Detect which cell encompasses the target text, then output its [X, Y] center coordinate. 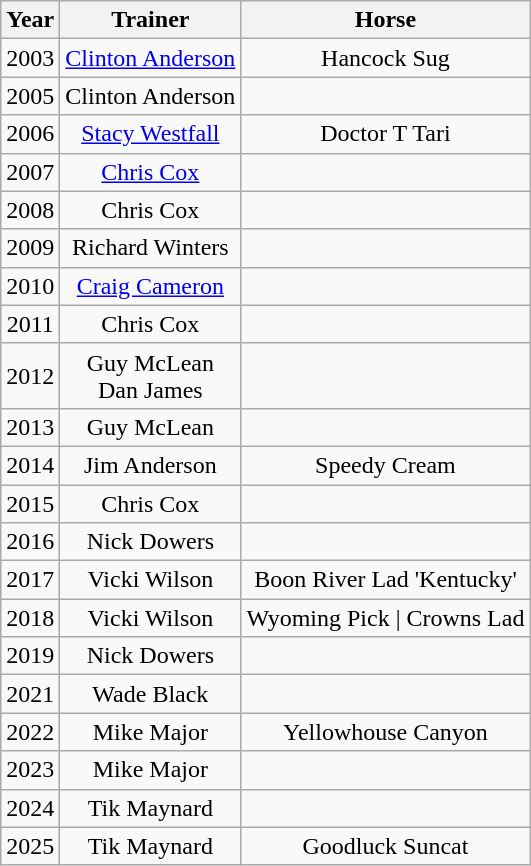
Speedy Cream [386, 465]
2021 [30, 694]
2016 [30, 542]
2018 [30, 618]
Year [30, 20]
2011 [30, 324]
2006 [30, 134]
2012 [30, 376]
2017 [30, 580]
2005 [30, 96]
2008 [30, 210]
Wyoming Pick | Crowns Lad [386, 618]
Goodluck Suncat [386, 846]
2024 [30, 808]
2010 [30, 286]
2019 [30, 656]
Craig Cameron [150, 286]
2003 [30, 58]
2013 [30, 427]
Stacy Westfall [150, 134]
Hancock Sug [386, 58]
Doctor T Tari [386, 134]
2015 [30, 503]
Guy McLean [150, 427]
2023 [30, 770]
2009 [30, 248]
2022 [30, 732]
Jim Anderson [150, 465]
Wade Black [150, 694]
Guy McLean Dan James [150, 376]
Boon River Lad 'Kentucky' [386, 580]
Trainer [150, 20]
Yellowhouse Canyon [386, 732]
2014 [30, 465]
Richard Winters [150, 248]
2025 [30, 846]
2007 [30, 172]
Horse [386, 20]
